Locate the cell with the specified text and output its [x, y] center coordinate. 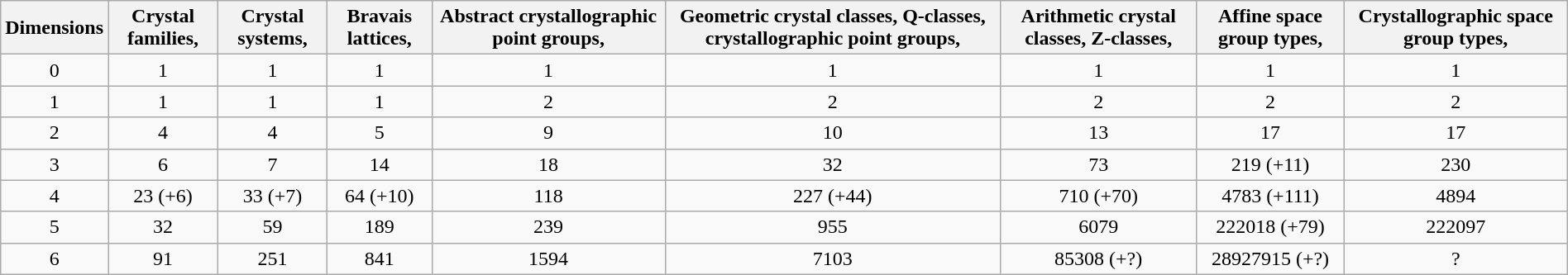
73 [1098, 164]
0 [55, 70]
? [1456, 258]
13 [1098, 133]
227 (+44) [833, 196]
Crystal families, [162, 28]
Crystallographic space group types, [1456, 28]
7 [273, 164]
59 [273, 227]
7103 [833, 258]
4783 (+111) [1270, 196]
118 [548, 196]
Dimensions [55, 28]
91 [162, 258]
Affine space group types, [1270, 28]
18 [548, 164]
955 [833, 227]
189 [379, 227]
33 (+7) [273, 196]
14 [379, 164]
Arithmetic crystal classes, Z-classes, [1098, 28]
Bravais lattices, [379, 28]
251 [273, 258]
10 [833, 133]
222097 [1456, 227]
222018 (+79) [1270, 227]
9 [548, 133]
28927915 (+?) [1270, 258]
23 (+6) [162, 196]
841 [379, 258]
Geometric crystal classes, Q-classes, crystallographic point groups, [833, 28]
3 [55, 164]
239 [548, 227]
1594 [548, 258]
64 (+10) [379, 196]
710 (+70) [1098, 196]
Abstract crystallographic point groups, [548, 28]
219 (+11) [1270, 164]
6079 [1098, 227]
4894 [1456, 196]
230 [1456, 164]
85308 (+?) [1098, 258]
Crystal systems, [273, 28]
